Determine the (X, Y) coordinate at the center of the cell enclosing the given text.  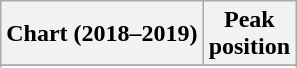
Peakposition (249, 34)
Chart (2018–2019) (102, 34)
